Find where the given text appears and provide that cell's center as [x, y] coordinate. 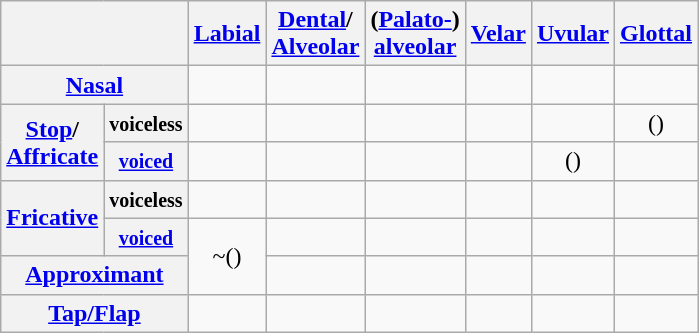
Dental/Alveolar [316, 34]
Uvular [572, 34]
Nasal [94, 85]
Velar [498, 34]
(Palato-)alveolar [415, 34]
~() [227, 256]
Labial [227, 34]
Fricative [52, 218]
Tap/Flap [94, 313]
Approximant [94, 275]
Stop/Affricate [52, 142]
Glottal [656, 34]
